For the text-containing cell, return its midpoint in [X, Y] coordinate format. 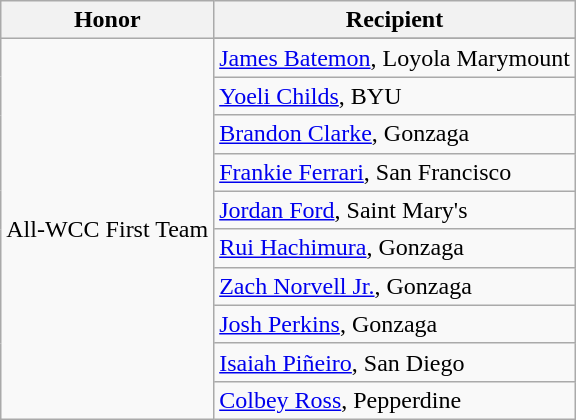
Brandon Clarke, Gonzaga [395, 134]
James Batemon, Loyola Marymount [395, 58]
Recipient [395, 20]
Honor [108, 20]
Isaiah Piñeiro, San Diego [395, 362]
Yoeli Childs, BYU [395, 96]
Jordan Ford, Saint Mary's [395, 210]
Colbey Ross, Pepperdine [395, 400]
All-WCC First Team [108, 230]
Josh Perkins, Gonzaga [395, 324]
Frankie Ferrari, San Francisco [395, 172]
Rui Hachimura, Gonzaga [395, 248]
Zach Norvell Jr., Gonzaga [395, 286]
